Provide the (x, y) coordinate of the cell's center where the given text is located.  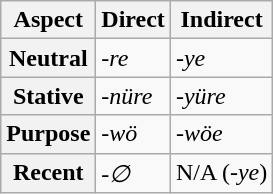
-re (134, 58)
-wö (134, 134)
-yüre (221, 96)
Indirect (221, 20)
-nüre (134, 96)
-∅ (134, 173)
Aspect (48, 20)
-ye (221, 58)
-wöe (221, 134)
Stative (48, 96)
N/A (-ye) (221, 173)
Direct (134, 20)
Neutral (48, 58)
Purpose (48, 134)
Recent (48, 173)
